Output the (X, Y) coordinate of the center of the cell containing the given text.  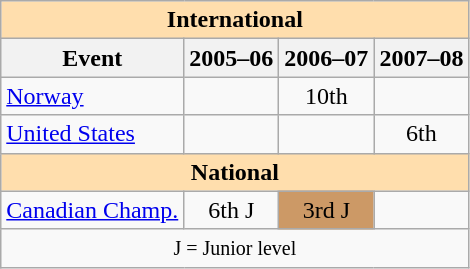
2005–06 (232, 58)
2006–07 (326, 58)
3rd J (326, 210)
6th J (232, 210)
United States (92, 134)
6th (422, 134)
2007–08 (422, 58)
International (235, 20)
Event (92, 58)
Canadian Champ. (92, 210)
10th (326, 96)
Norway (92, 96)
J = Junior level (235, 248)
National (235, 172)
